Find where the given text appears and provide that cell's center as [x, y] coordinate. 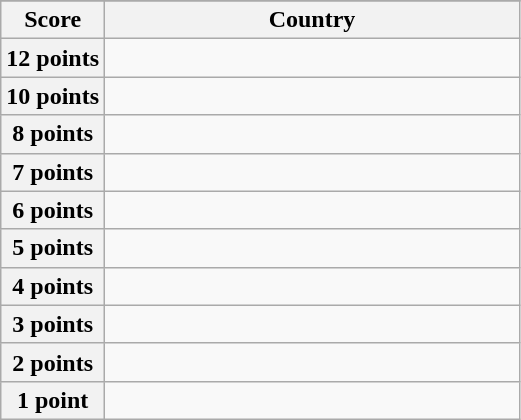
4 points [53, 286]
8 points [53, 134]
10 points [53, 96]
7 points [53, 172]
Score [53, 20]
3 points [53, 324]
5 points [53, 248]
2 points [53, 362]
1 point [53, 400]
Country [312, 20]
6 points [53, 210]
12 points [53, 58]
